Find where the given text appears and provide that cell's center as [x, y] coordinate. 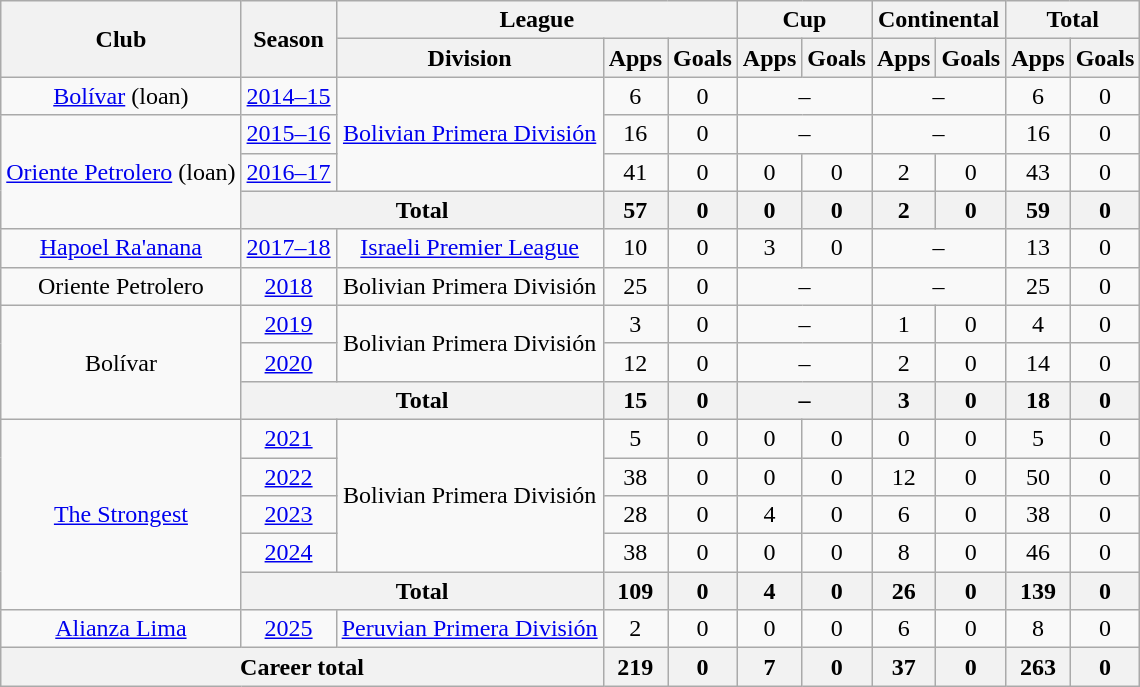
41 [635, 172]
2015–16 [288, 134]
43 [1038, 172]
139 [1038, 591]
13 [1038, 248]
26 [904, 591]
Alianza Lima [121, 629]
18 [1038, 400]
109 [635, 591]
Division [470, 58]
Career total [302, 667]
2025 [288, 629]
Continental [939, 20]
15 [635, 400]
Cup [804, 20]
Season [288, 39]
2021 [288, 438]
Peruvian Primera División [470, 629]
The Strongest [121, 514]
46 [1038, 553]
Oriente Petrolero (loan) [121, 172]
37 [904, 667]
Bolívar [121, 362]
2024 [288, 553]
1 [904, 324]
2017–18 [288, 248]
10 [635, 248]
Oriente Petrolero [121, 286]
7 [769, 667]
2014–15 [288, 96]
57 [635, 210]
2019 [288, 324]
2018 [288, 286]
2022 [288, 477]
Israeli Premier League [470, 248]
Club [121, 39]
50 [1038, 477]
Hapoel Ra'anana [121, 248]
263 [1038, 667]
14 [1038, 362]
2020 [288, 362]
Bolívar (loan) [121, 96]
2023 [288, 515]
League [536, 20]
59 [1038, 210]
219 [635, 667]
2016–17 [288, 172]
28 [635, 515]
